Search for the cell housing the specified text and yield its [x, y] center coordinate. 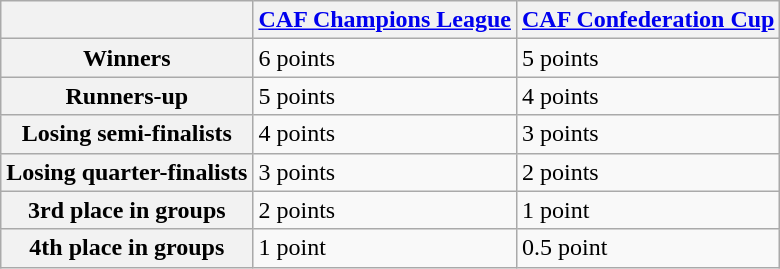
3rd place in groups [127, 210]
6 points [385, 58]
CAF Champions League [385, 20]
Losing semi-finalists [127, 134]
Winners [127, 58]
Runners-up [127, 96]
4th place in groups [127, 248]
CAF Confederation Cup [648, 20]
Losing quarter-finalists [127, 172]
0.5 point [648, 248]
